Scan for the cell matching the given text and deliver its [x, y] coordinate at center. 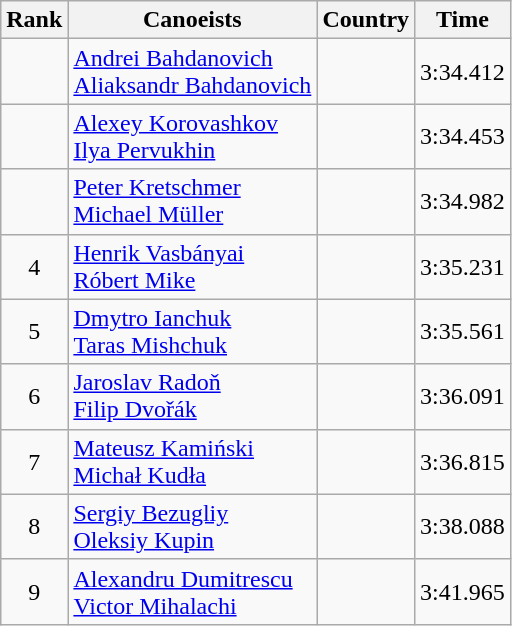
8 [34, 526]
Mateusz KamińskiMichał Kudła [192, 462]
Jaroslav RadoňFilip Dvořák [192, 396]
3:38.088 [463, 526]
Peter KretschmerMichael Müller [192, 202]
3:36.091 [463, 396]
9 [34, 592]
Sergiy BezugliyOleksiy Kupin [192, 526]
Andrei BahdanovichAliaksandr Bahdanovich [192, 72]
5 [34, 332]
3:35.231 [463, 266]
6 [34, 396]
Alexey KorovashkovIlya Pervukhin [192, 136]
7 [34, 462]
3:41.965 [463, 592]
Country [366, 20]
Canoeists [192, 20]
3:36.815 [463, 462]
Time [463, 20]
Henrik VasbányaiRóbert Mike [192, 266]
4 [34, 266]
3:34.412 [463, 72]
Rank [34, 20]
3:34.982 [463, 202]
3:34.453 [463, 136]
3:35.561 [463, 332]
Dmytro IanchukTaras Mishchuk [192, 332]
Alexandru DumitrescuVictor Mihalachi [192, 592]
